From the cell containing the given text, extract its center point as (X, Y) coordinate. 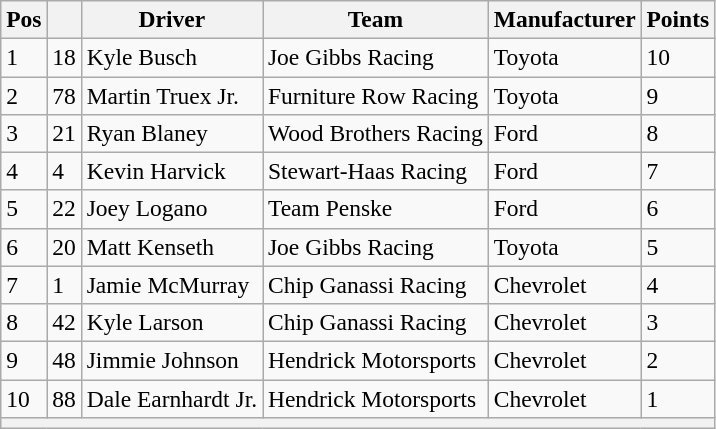
Kevin Harvick (172, 171)
Joey Logano (172, 209)
18 (64, 57)
Kyle Larson (172, 322)
48 (64, 360)
Furniture Row Racing (376, 95)
Stewart-Haas Racing (376, 171)
Wood Brothers Racing (376, 133)
42 (64, 322)
21 (64, 133)
88 (64, 398)
20 (64, 247)
Martin Truex Jr. (172, 95)
Ryan Blaney (172, 133)
22 (64, 209)
Kyle Busch (172, 57)
Matt Kenseth (172, 247)
Team (376, 19)
Jamie McMurray (172, 285)
Manufacturer (564, 19)
Team Penske (376, 209)
Driver (172, 19)
Pos (24, 19)
Points (678, 19)
Jimmie Johnson (172, 360)
Dale Earnhardt Jr. (172, 398)
78 (64, 95)
